For the text-containing cell, return its midpoint in [x, y] coordinate format. 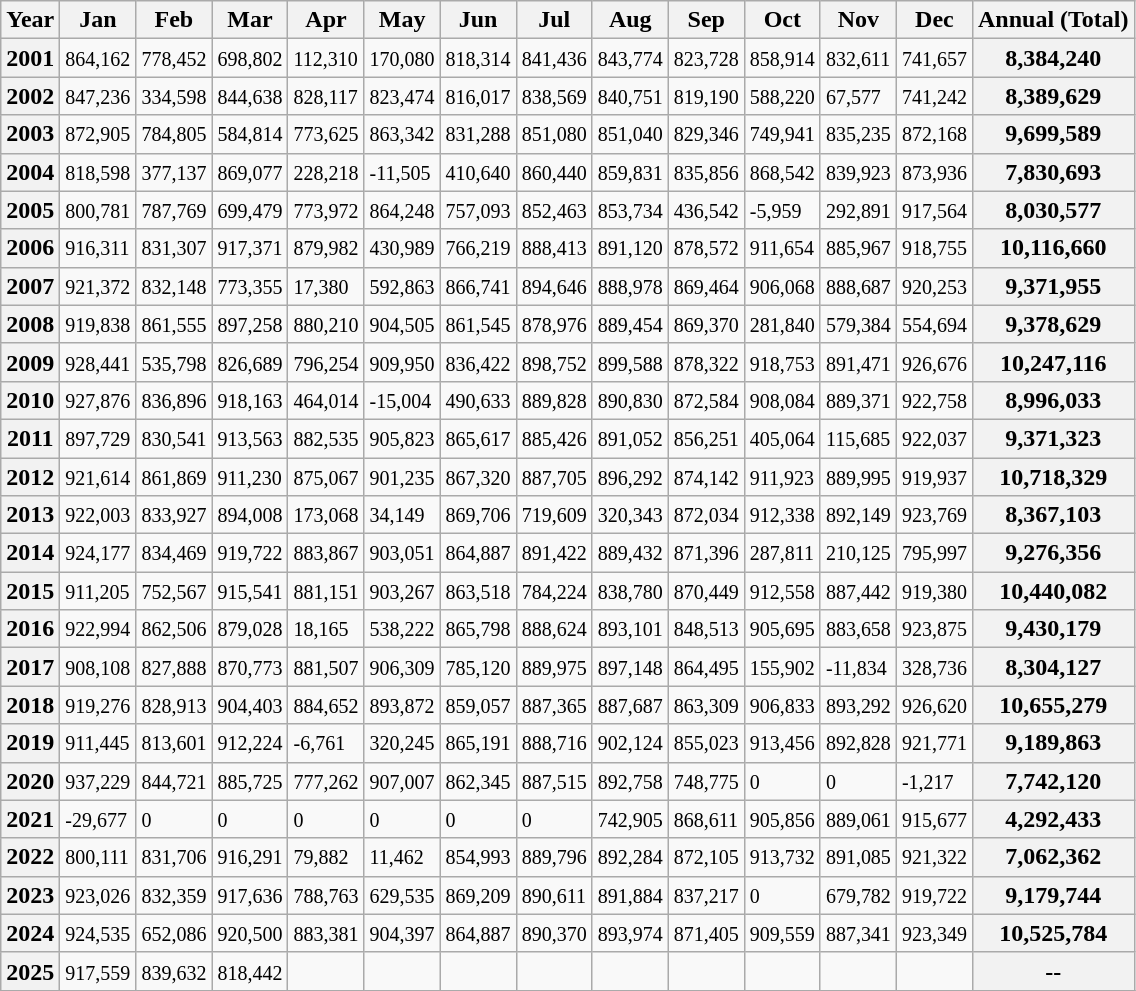
879,982 [326, 248]
18,165 [326, 629]
873,936 [934, 172]
923,769 [934, 515]
320,245 [402, 743]
908,084 [782, 400]
874,142 [706, 477]
Oct [782, 20]
921,771 [934, 743]
875,067 [326, 477]
881,151 [326, 591]
918,163 [250, 400]
-11,834 [858, 667]
719,609 [554, 515]
891,471 [858, 362]
741,657 [934, 58]
Dec [934, 20]
2005 [30, 210]
918,755 [934, 248]
9,699,589 [1053, 134]
904,397 [402, 933]
872,105 [706, 857]
915,541 [250, 591]
9,430,179 [1053, 629]
916,311 [98, 248]
Aug [630, 20]
896,292 [630, 477]
864,495 [706, 667]
Nov [858, 20]
834,469 [174, 553]
918,753 [782, 362]
928,441 [98, 362]
922,994 [98, 629]
913,732 [782, 857]
835,856 [706, 172]
832,359 [174, 895]
377,137 [174, 172]
7,062,362 [1053, 857]
869,209 [478, 895]
872,168 [934, 134]
905,856 [782, 819]
-5,959 [782, 210]
8,389,629 [1053, 96]
894,008 [250, 515]
752,567 [174, 591]
554,694 [934, 324]
829,346 [706, 134]
888,716 [554, 743]
917,559 [98, 971]
890,830 [630, 400]
870,773 [250, 667]
890,370 [554, 933]
844,721 [174, 781]
880,210 [326, 324]
173,068 [326, 515]
816,017 [478, 96]
535,798 [174, 362]
430,989 [402, 248]
923,875 [934, 629]
856,251 [706, 438]
210,125 [858, 553]
859,831 [630, 172]
Feb [174, 20]
838,780 [630, 591]
891,052 [630, 438]
-1,217 [934, 781]
907,007 [402, 781]
2022 [30, 857]
888,978 [630, 286]
883,658 [858, 629]
828,117 [326, 96]
7,742,120 [1053, 781]
892,828 [858, 743]
405,064 [782, 438]
894,646 [554, 286]
840,751 [630, 96]
872,584 [706, 400]
464,014 [326, 400]
889,828 [554, 400]
679,782 [858, 895]
757,093 [478, 210]
892,284 [630, 857]
831,288 [478, 134]
281,840 [782, 324]
2019 [30, 743]
2020 [30, 781]
862,506 [174, 629]
813,601 [174, 743]
853,734 [630, 210]
861,869 [174, 477]
905,823 [402, 438]
2006 [30, 248]
778,452 [174, 58]
905,695 [782, 629]
906,309 [402, 667]
170,080 [402, 58]
885,426 [554, 438]
891,884 [630, 895]
869,706 [478, 515]
9,371,323 [1053, 438]
800,781 [98, 210]
921,614 [98, 477]
920,500 [250, 933]
2007 [30, 286]
79,882 [326, 857]
795,997 [934, 553]
830,541 [174, 438]
773,625 [326, 134]
865,191 [478, 743]
818,442 [250, 971]
891,422 [554, 553]
908,108 [98, 667]
863,518 [478, 591]
883,867 [326, 553]
924,177 [98, 553]
869,077 [250, 172]
839,923 [858, 172]
885,967 [858, 248]
796,254 [326, 362]
859,057 [478, 705]
10,440,082 [1053, 591]
889,454 [630, 324]
855,023 [706, 743]
861,545 [478, 324]
Annual (Total) [1053, 20]
9,371,955 [1053, 286]
8,304,127 [1053, 667]
11,462 [402, 857]
787,769 [174, 210]
652,086 [174, 933]
926,620 [934, 705]
887,442 [858, 591]
861,555 [174, 324]
912,338 [782, 515]
898,752 [554, 362]
889,796 [554, 857]
889,975 [554, 667]
841,436 [554, 58]
788,763 [326, 895]
588,220 [782, 96]
-- [1053, 971]
2023 [30, 895]
Jan [98, 20]
836,422 [478, 362]
883,381 [326, 933]
851,080 [554, 134]
891,120 [630, 248]
878,322 [706, 362]
-15,004 [402, 400]
913,563 [250, 438]
334,598 [174, 96]
766,219 [478, 248]
911,230 [250, 477]
4,292,433 [1053, 819]
878,976 [554, 324]
888,413 [554, 248]
904,505 [402, 324]
911,654 [782, 248]
917,564 [934, 210]
2016 [30, 629]
887,687 [630, 705]
868,542 [782, 172]
699,479 [250, 210]
888,687 [858, 286]
888,624 [554, 629]
906,833 [782, 705]
838,569 [554, 96]
866,741 [478, 286]
292,891 [858, 210]
870,449 [706, 591]
742,905 [630, 819]
800,111 [98, 857]
901,235 [402, 477]
831,706 [174, 857]
10,718,329 [1053, 477]
2024 [30, 933]
2003 [30, 134]
917,371 [250, 248]
924,535 [98, 933]
835,235 [858, 134]
890,611 [554, 895]
892,149 [858, 515]
579,384 [858, 324]
887,515 [554, 781]
884,652 [326, 705]
889,995 [858, 477]
915,677 [934, 819]
2014 [30, 553]
922,758 [934, 400]
887,341 [858, 933]
10,525,784 [1053, 933]
7,830,693 [1053, 172]
Mar [250, 20]
823,474 [402, 96]
818,314 [478, 58]
871,405 [706, 933]
837,217 [706, 895]
848,513 [706, 629]
854,993 [478, 857]
872,905 [98, 134]
749,941 [782, 134]
410,640 [478, 172]
892,758 [630, 781]
903,051 [402, 553]
911,923 [782, 477]
2015 [30, 591]
863,309 [706, 705]
891,085 [858, 857]
893,872 [402, 705]
17,380 [326, 286]
889,061 [858, 819]
869,370 [706, 324]
2011 [30, 438]
828,913 [174, 705]
2001 [30, 58]
8,996,033 [1053, 400]
844,638 [250, 96]
833,927 [174, 515]
2002 [30, 96]
869,464 [706, 286]
937,229 [98, 781]
228,218 [326, 172]
881,507 [326, 667]
909,559 [782, 933]
9,378,629 [1053, 324]
862,345 [478, 781]
328,736 [934, 667]
851,040 [630, 134]
923,026 [98, 895]
919,838 [98, 324]
893,974 [630, 933]
Apr [326, 20]
919,276 [98, 705]
911,445 [98, 743]
784,224 [554, 591]
-6,761 [326, 743]
490,633 [478, 400]
868,611 [706, 819]
112,310 [326, 58]
826,689 [250, 362]
879,028 [250, 629]
899,588 [630, 362]
911,205 [98, 591]
Jun [478, 20]
878,572 [706, 248]
827,888 [174, 667]
287,811 [782, 553]
629,535 [402, 895]
-11,505 [402, 172]
8,384,240 [1053, 58]
847,236 [98, 96]
698,802 [250, 58]
887,365 [554, 705]
839,632 [174, 971]
904,403 [250, 705]
921,372 [98, 286]
9,179,744 [1053, 895]
897,258 [250, 324]
9,189,863 [1053, 743]
887,705 [554, 477]
921,322 [934, 857]
832,148 [174, 286]
436,542 [706, 210]
893,292 [858, 705]
784,805 [174, 134]
823,728 [706, 58]
2010 [30, 400]
592,863 [402, 286]
832,611 [858, 58]
885,725 [250, 781]
34,149 [402, 515]
922,003 [98, 515]
909,950 [402, 362]
115,685 [858, 438]
893,101 [630, 629]
2008 [30, 324]
927,876 [98, 400]
865,617 [478, 438]
777,262 [326, 781]
865,798 [478, 629]
2021 [30, 819]
155,902 [782, 667]
2009 [30, 362]
10,655,279 [1053, 705]
843,774 [630, 58]
916,291 [250, 857]
2012 [30, 477]
897,148 [630, 667]
67,577 [858, 96]
8,367,103 [1053, 515]
926,676 [934, 362]
831,307 [174, 248]
320,343 [630, 515]
897,729 [98, 438]
864,162 [98, 58]
920,253 [934, 286]
2004 [30, 172]
748,775 [706, 781]
2013 [30, 515]
9,276,356 [1053, 553]
836,896 [174, 400]
872,034 [706, 515]
871,396 [706, 553]
584,814 [250, 134]
889,432 [630, 553]
903,267 [402, 591]
902,124 [630, 743]
Jul [554, 20]
906,068 [782, 286]
773,355 [250, 286]
538,222 [402, 629]
889,371 [858, 400]
10,247,116 [1053, 362]
860,440 [554, 172]
922,037 [934, 438]
882,535 [326, 438]
-29,677 [98, 819]
773,972 [326, 210]
912,558 [782, 591]
912,224 [250, 743]
741,242 [934, 96]
Year [30, 20]
2025 [30, 971]
Sep [706, 20]
8,030,577 [1053, 210]
2017 [30, 667]
858,914 [782, 58]
819,190 [706, 96]
863,342 [402, 134]
919,937 [934, 477]
May [402, 20]
917,636 [250, 895]
867,320 [478, 477]
785,120 [478, 667]
852,463 [554, 210]
818,598 [98, 172]
913,456 [782, 743]
864,248 [402, 210]
919,380 [934, 591]
2018 [30, 705]
10,116,660 [1053, 248]
923,349 [934, 933]
